Capture the cell that displays the provided text and extract its (X, Y) central coordinate. 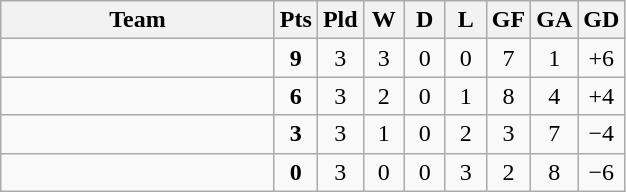
D (424, 20)
−4 (602, 134)
Pts (296, 20)
W (384, 20)
4 (554, 96)
L (466, 20)
GD (602, 20)
GA (554, 20)
6 (296, 96)
GF (508, 20)
+6 (602, 58)
+4 (602, 96)
−6 (602, 172)
Team (138, 20)
Pld (340, 20)
9 (296, 58)
